Return the [x, y] coordinate for the center point of the cell that contains the specified text.  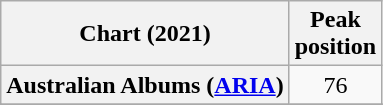
Chart (2021) [145, 34]
Peakposition [335, 34]
Australian Albums (ARIA) [145, 85]
76 [335, 85]
